Determine the (x, y) coordinate at the center of the cell enclosing the given text.  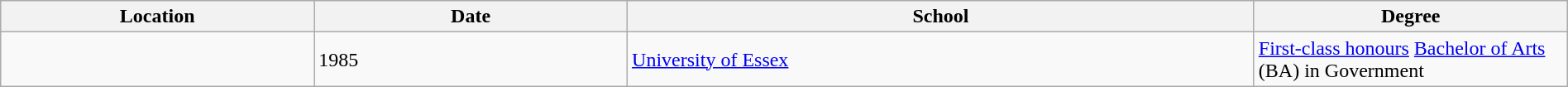
First-class honours Bachelor of Arts (BA) in Government (1411, 60)
School (941, 17)
Date (471, 17)
University of Essex (941, 60)
Location (157, 17)
1985 (471, 60)
Degree (1411, 17)
